Pinpoint the cell where the given text exists, returning its [x, y] midpoint coordinate. 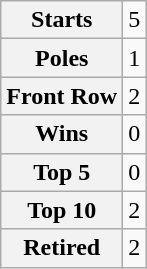
Retired [62, 248]
5 [134, 20]
Top 10 [62, 210]
Wins [62, 134]
Top 5 [62, 172]
Starts [62, 20]
Front Row [62, 96]
Poles [62, 58]
1 [134, 58]
